Identify which cell holds the provided text, then report its (X, Y) central coordinate. 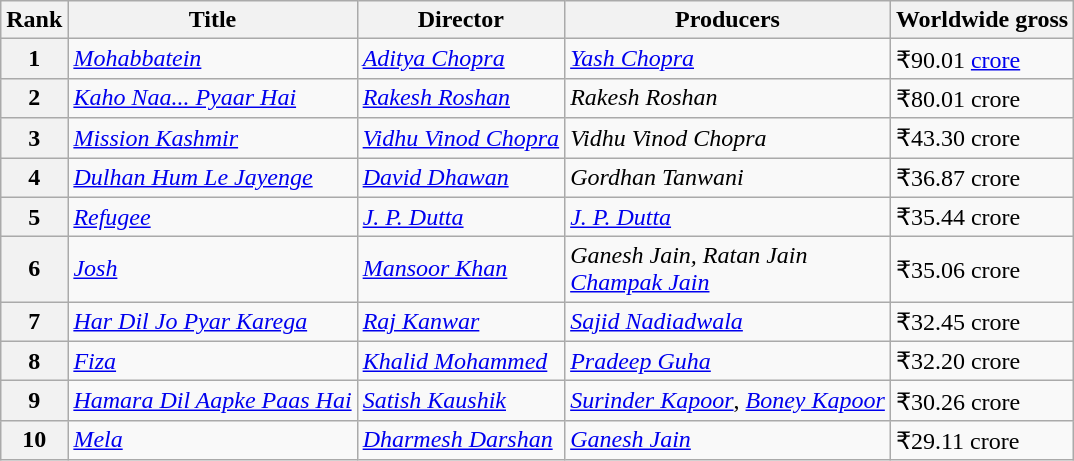
₹32.20 crore (982, 361)
Worldwide gross (982, 20)
Satish Kaushik (461, 401)
Producers (728, 20)
9 (34, 401)
10 (34, 440)
₹90.01 crore (982, 59)
Hamara Dil Aapke Paas Hai (212, 401)
Title (212, 20)
Refugee (212, 217)
₹35.44 crore (982, 217)
Mela (212, 440)
Mohabbatein (212, 59)
Pradeep Guha (728, 361)
Aditya Chopra (461, 59)
7 (34, 322)
₹32.45 crore (982, 322)
8 (34, 361)
₹43.30 crore (982, 138)
Khalid Mohammed (461, 361)
Yash Chopra (728, 59)
₹29.11 crore (982, 440)
Mission Kashmir (212, 138)
Raj Kanwar (461, 322)
1 (34, 59)
₹30.26 crore (982, 401)
Surinder Kapoor, Boney Kapoor (728, 401)
2 (34, 98)
David Dhawan (461, 178)
3 (34, 138)
Gordhan Tanwani (728, 178)
6 (34, 270)
Har Dil Jo Pyar Karega (212, 322)
Josh (212, 270)
Mansoor Khan (461, 270)
Director (461, 20)
Dharmesh Darshan (461, 440)
₹36.87 crore (982, 178)
Rank (34, 20)
Kaho Naa... Pyaar Hai (212, 98)
Ganesh Jain (728, 440)
₹35.06 crore (982, 270)
Sajid Nadiadwala (728, 322)
₹80.01 crore (982, 98)
5 (34, 217)
Ganesh Jain, Ratan JainChampak Jain (728, 270)
4 (34, 178)
Dulhan Hum Le Jayenge (212, 178)
Fiza (212, 361)
